Search for the cell housing the specified text and yield its [X, Y] center coordinate. 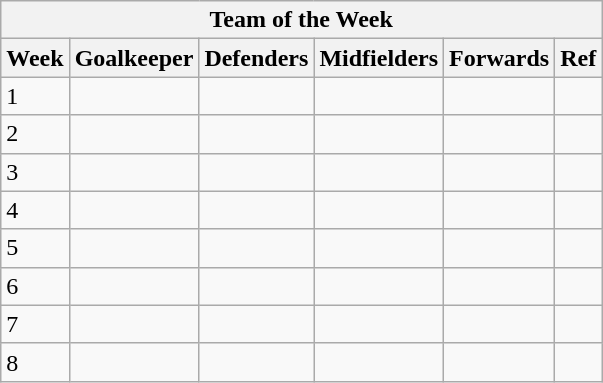
1 [35, 96]
Team of the Week [302, 20]
Week [35, 58]
8 [35, 362]
2 [35, 134]
6 [35, 286]
Midfielders [379, 58]
5 [35, 248]
Goalkeeper [134, 58]
4 [35, 210]
Defenders [256, 58]
7 [35, 324]
Ref [578, 58]
3 [35, 172]
Forwards [500, 58]
